Output the [X, Y] coordinate of the center of the cell containing the given text.  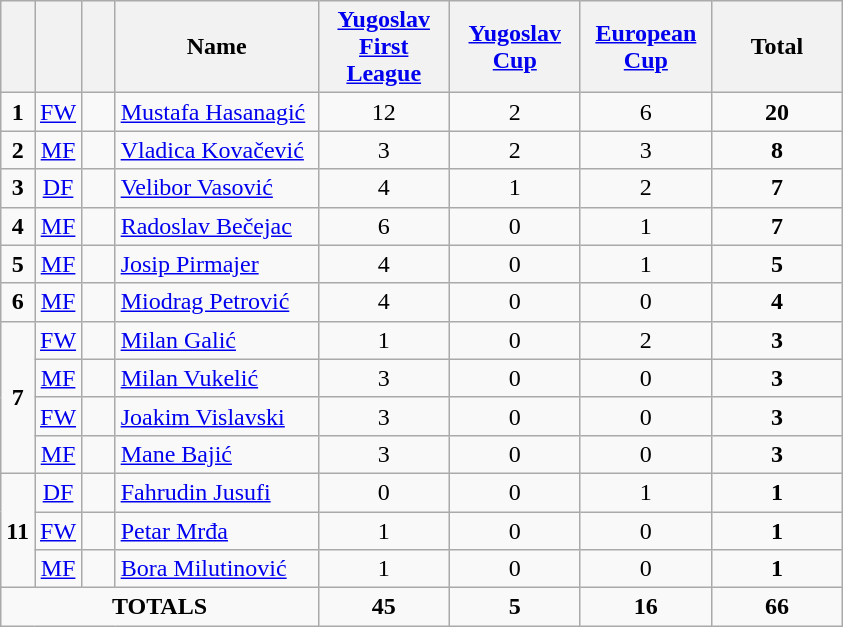
Vladica Kovačević [216, 150]
TOTALS [160, 607]
Petar Mrđa [216, 531]
Fahrudin Jusufi [216, 492]
11 [18, 530]
16 [646, 607]
66 [776, 607]
Miodrag Petrović [216, 302]
Name [216, 47]
Yugoslav First League [384, 47]
Radoslav Bečejac [216, 226]
Joakim Vislavski [216, 416]
Milan Vukelić [216, 378]
Mane Bajić [216, 454]
Velibor Vasović [216, 188]
Josip Pirmajer [216, 264]
Mustafa Hasanagić [216, 112]
12 [384, 112]
8 [776, 150]
Total [776, 47]
Bora Milutinović [216, 569]
20 [776, 112]
45 [384, 607]
Milan Galić [216, 340]
Yugoslav Cup [514, 47]
European Cup [646, 47]
